Output the (x, y) coordinate of the center of the cell containing the given text.  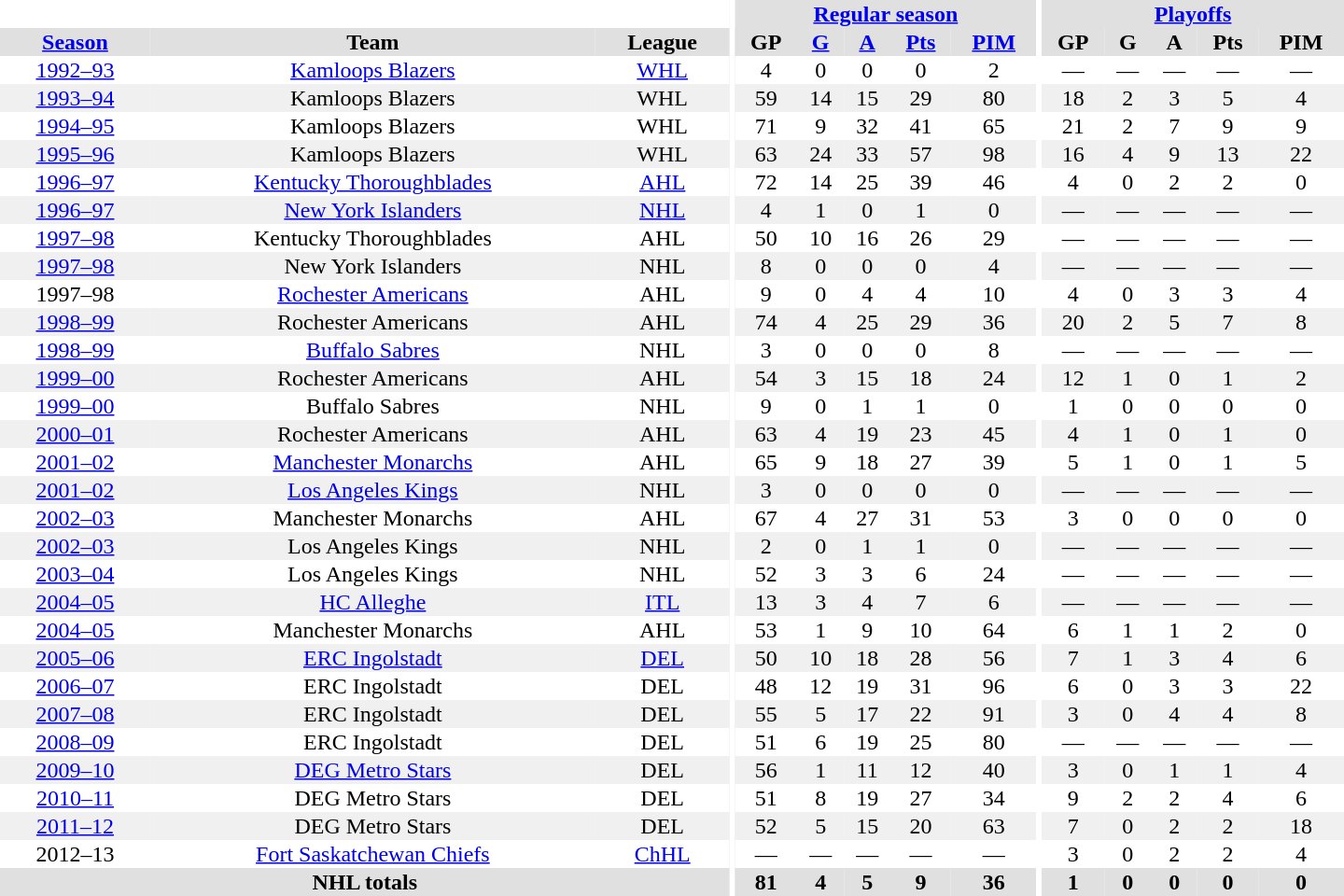
98 (994, 154)
2005–06 (75, 658)
46 (994, 182)
2010–11 (75, 798)
45 (994, 434)
Regular season (886, 14)
1994–95 (75, 126)
48 (765, 686)
41 (920, 126)
2006–07 (75, 686)
28 (920, 658)
Fort Saskatchewan Chiefs (373, 854)
26 (920, 238)
2003–04 (75, 574)
1995–96 (75, 154)
Season (75, 42)
32 (867, 126)
11 (867, 770)
2000–01 (75, 434)
91 (994, 714)
2007–08 (75, 714)
71 (765, 126)
64 (994, 630)
59 (765, 98)
67 (765, 518)
81 (765, 882)
ITL (663, 602)
34 (994, 798)
40 (994, 770)
21 (1073, 126)
1992–93 (75, 70)
NHL totals (365, 882)
17 (867, 714)
23 (920, 434)
33 (867, 154)
ChHL (663, 854)
72 (765, 182)
2008–09 (75, 742)
1993–94 (75, 98)
96 (994, 686)
55 (765, 714)
2012–13 (75, 854)
74 (765, 322)
League (663, 42)
2009–10 (75, 770)
Playoffs (1193, 14)
54 (765, 378)
2011–12 (75, 826)
Team (373, 42)
HC Alleghe (373, 602)
57 (920, 154)
